Pinpoint the cell where the given text exists, returning its [X, Y] midpoint coordinate. 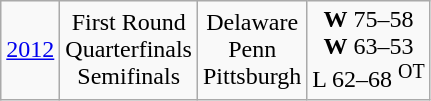
2012 [30, 50]
DelawarePennPittsburgh [252, 50]
W 75–58W 63–53L 62–68 OT [369, 50]
First RoundQuarterfinalsSemifinals [129, 50]
